Return (x, y) of the center of cell containing provided text 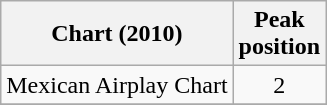
Peakposition (279, 34)
Chart (2010) (117, 34)
2 (279, 85)
Mexican Airplay Chart (117, 85)
